For the text-containing cell, return its midpoint in (X, Y) coordinate format. 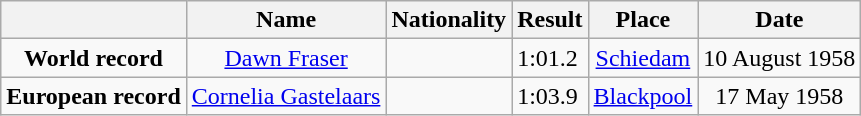
17 May 1958 (780, 96)
European record (94, 96)
1:03.9 (550, 96)
Blackpool (643, 96)
Schiedam (643, 58)
Name (286, 20)
1:01.2 (550, 58)
Nationality (449, 20)
Place (643, 20)
10 August 1958 (780, 58)
World record (94, 58)
Date (780, 20)
Result (550, 20)
Dawn Fraser (286, 58)
Cornelia Gastelaars (286, 96)
